Scan for the cell matching the given text and deliver its [X, Y] coordinate at center. 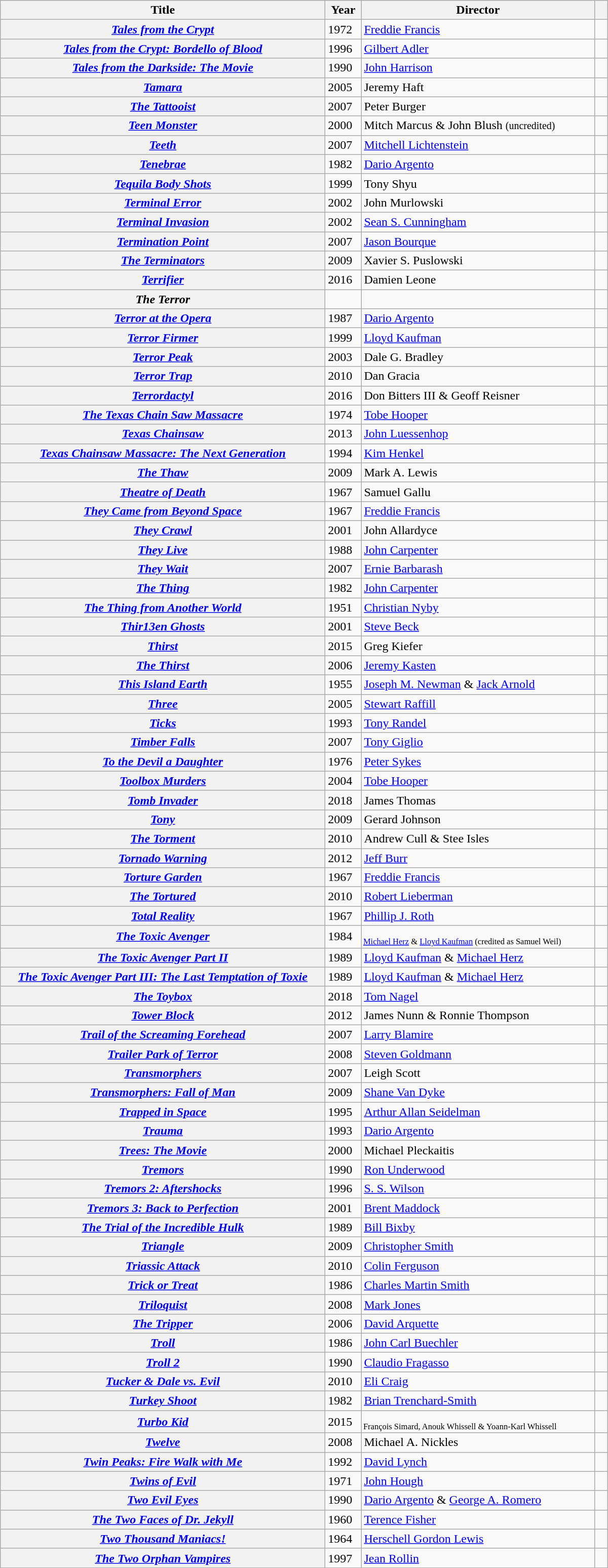
Theatre of Death [163, 492]
Trick or Treat [163, 1285]
Mark Jones [478, 1304]
Lloyd Kaufman [478, 338]
To the Devil a Daughter [163, 761]
The Toxic Avenger Part II [163, 957]
1984 [344, 937]
1988 [344, 549]
The Thing [163, 588]
Tony [163, 819]
The Tattooist [163, 106]
Tony Randel [478, 723]
Texas Chainsaw [163, 434]
This Island Earth [163, 685]
Tequila Body Shots [163, 183]
1976 [344, 761]
Gilbert Adler [478, 49]
1987 [344, 318]
Troll [163, 1343]
Jeremy Kasten [478, 665]
Ticks [163, 723]
The Torment [163, 838]
Samuel Gallu [478, 492]
David Arquette [478, 1323]
2003 [344, 357]
Joseph M. Newman & Jack Arnold [478, 685]
Terence Fisher [478, 1519]
Twelve [163, 1442]
1995 [344, 1112]
Tower Block [163, 1015]
2004 [344, 781]
They Live [163, 549]
Triassic Attack [163, 1266]
Trail of the Screaming Forehead [163, 1034]
John Murlowski [478, 203]
They Wait [163, 569]
Turbo Kid [163, 1422]
Three [163, 704]
Kim Henkel [478, 453]
1992 [344, 1462]
Trailer Park of Terror [163, 1054]
2013 [344, 434]
The Trial of the Incredible Hulk [163, 1227]
S. S. Wilson [478, 1189]
The Terror [163, 299]
Transmorphers: Fall of Man [163, 1093]
The Terminators [163, 261]
1972 [344, 29]
Toolbox Murders [163, 781]
Twins of Evil [163, 1481]
Year [344, 10]
Tom Nagel [478, 996]
They Came from Beyond Space [163, 511]
Dale G. Bradley [478, 357]
François Simard, Anouk Whissell & Yoann-Karl Whissell [478, 1422]
Triloquist [163, 1304]
Michael A. Nickles [478, 1442]
Charles Martin Smith [478, 1285]
1971 [344, 1481]
1960 [344, 1519]
Ron Underwood [478, 1170]
Peter Burger [478, 106]
John Hough [478, 1481]
Brian Trenchard-Smith [478, 1401]
Tenebrae [163, 164]
1974 [344, 415]
Jean Rollin [478, 1558]
Gerard Johnson [478, 819]
Christian Nyby [478, 608]
The Thaw [163, 472]
Mitchell Lichtenstein [478, 145]
Tremors 3: Back to Perfection [163, 1208]
Robert Lieberman [478, 897]
Twin Peaks: Fire Walk with Me [163, 1462]
Two Evil Eyes [163, 1500]
Greg Kiefer [478, 646]
Colin Ferguson [478, 1266]
Mitch Marcus & John Blush (uncredited) [478, 126]
Herschell Gordon Lewis [478, 1539]
Terror at the Opera [163, 318]
Tamara [163, 87]
Steven Goldmann [478, 1054]
Don Bitters III & Geoff Reisner [478, 395]
Thirst [163, 646]
Dan Gracia [478, 376]
Tremors 2: Aftershocks [163, 1189]
Tony Giglio [478, 742]
Bill Bixby [478, 1227]
Terminal Error [163, 203]
Tornado Warning [163, 858]
1955 [344, 685]
Termination Point [163, 242]
Tales from the Crypt: Bordello of Blood [163, 49]
Ernie Barbarash [478, 569]
Trapped in Space [163, 1112]
David Lynch [478, 1462]
Shane Van Dyke [478, 1093]
Brent Maddock [478, 1208]
Thir13en Ghosts [163, 627]
Jason Bourque [478, 242]
Phillip J. Roth [478, 916]
Terminal Invasion [163, 222]
Jeff Burr [478, 858]
Tremors [163, 1170]
Terrordactyl [163, 395]
Andrew Cull & Stee Isles [478, 838]
The Toxic Avenger Part III: The Last Temptation of Toxie [163, 977]
The Toxic Avenger [163, 937]
Teeth [163, 145]
The Two Faces of Dr. Jekyll [163, 1519]
Teen Monster [163, 126]
Arthur Allan Seidelman [478, 1112]
Steve Beck [478, 627]
Xavier S. Puslowski [478, 261]
Triangle [163, 1247]
Two Thousand Maniacs! [163, 1539]
Stewart Raffill [478, 704]
The Thing from Another World [163, 608]
Title [163, 10]
Terrifier [163, 280]
The Toybox [163, 996]
Torture Garden [163, 877]
1964 [344, 1539]
Terror Trap [163, 376]
Mark A. Lewis [478, 472]
Total Reality [163, 916]
Turkey Shoot [163, 1401]
Tony Shyu [478, 183]
The Two Orphan Vampires [163, 1558]
The Thirst [163, 665]
The Texas Chain Saw Massacre [163, 415]
Christopher Smith [478, 1247]
1951 [344, 608]
Larry Blamire [478, 1034]
1997 [344, 1558]
The Tortured [163, 897]
Tales from the Darkside: The Movie [163, 68]
Eli Craig [478, 1381]
1994 [344, 453]
Terror Peak [163, 357]
Director [478, 10]
John Allardyce [478, 530]
Timber Falls [163, 742]
Claudio Fragasso [478, 1362]
John Harrison [478, 68]
Tomb Invader [163, 800]
Jeremy Haft [478, 87]
John Luessenhop [478, 434]
Michael Pleckaitis [478, 1150]
Texas Chainsaw Massacre: The Next Generation [163, 453]
Trees: The Movie [163, 1150]
The Tripper [163, 1323]
Troll 2 [163, 1362]
Sean S. Cunningham [478, 222]
Michael Herz & Lloyd Kaufman (credited as Samuel Weil) [478, 937]
Transmorphers [163, 1073]
Tales from the Crypt [163, 29]
Damien Leone [478, 280]
Terror Firmer [163, 338]
Tucker & Dale vs. Evil [163, 1381]
Peter Sykes [478, 761]
John Carl Buechler [478, 1343]
Dario Argento & George A. Romero [478, 1500]
Trauma [163, 1131]
They Crawl [163, 530]
James Thomas [478, 800]
James Nunn & Ronnie Thompson [478, 1015]
Leigh Scott [478, 1073]
